Pinpoint the cell where the given text exists, returning its (X, Y) midpoint coordinate. 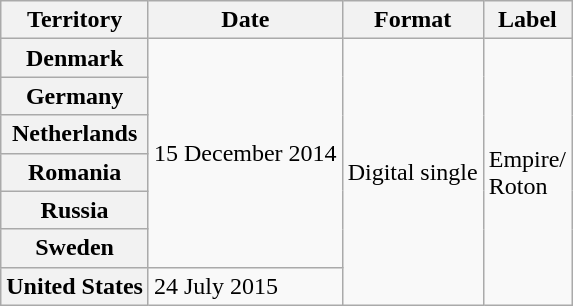
Digital single (412, 172)
Empire/Roton (527, 172)
Territory (75, 20)
United States (75, 286)
Denmark (75, 58)
24 July 2015 (245, 286)
Date (245, 20)
Format (412, 20)
15 December 2014 (245, 153)
Romania (75, 172)
Netherlands (75, 134)
Label (527, 20)
Russia (75, 210)
Germany (75, 96)
Sweden (75, 248)
